Determine the [X, Y] coordinate at the center of the cell enclosing the given text.  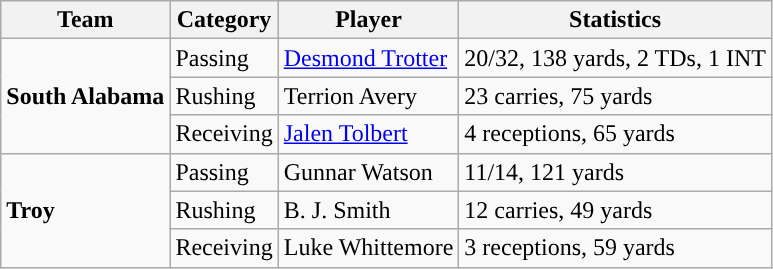
Category [224, 20]
12 carries, 49 yards [616, 210]
4 receptions, 65 yards [616, 134]
South Alabama [86, 96]
Desmond Trotter [368, 58]
Player [368, 20]
Gunnar Watson [368, 172]
Luke Whittemore [368, 248]
23 carries, 75 yards [616, 96]
Statistics [616, 20]
B. J. Smith [368, 210]
Terrion Avery [368, 96]
Team [86, 20]
11/14, 121 yards [616, 172]
20/32, 138 yards, 2 TDs, 1 INT [616, 58]
3 receptions, 59 yards [616, 248]
Jalen Tolbert [368, 134]
Troy [86, 210]
